Return (x, y) of the center of cell containing provided text 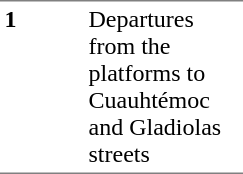
1 (42, 87)
Departures from the platforms to Cuauhtémoc and Gladiolas streets (164, 87)
